Return (X, Y) of the center of cell containing provided text 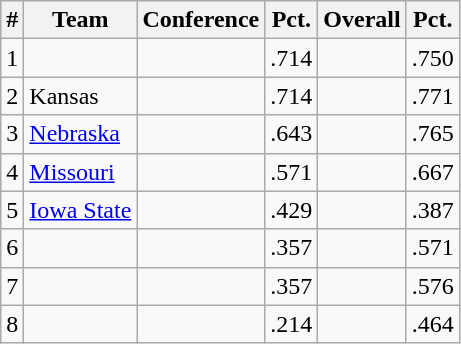
8 (12, 324)
.387 (432, 210)
4 (12, 172)
.765 (432, 134)
7 (12, 286)
.429 (292, 210)
.643 (292, 134)
1 (12, 58)
.214 (292, 324)
.750 (432, 58)
.576 (432, 286)
Conference (201, 20)
.771 (432, 96)
.464 (432, 324)
Overall (362, 20)
.667 (432, 172)
Team (80, 20)
Nebraska (80, 134)
Missouri (80, 172)
3 (12, 134)
# (12, 20)
6 (12, 248)
Kansas (80, 96)
Iowa State (80, 210)
5 (12, 210)
2 (12, 96)
